Locate the cell with the specified text and output its (x, y) center coordinate. 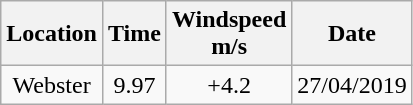
27/04/2019 (352, 85)
Webster (52, 85)
+4.2 (228, 85)
Date (352, 34)
Location (52, 34)
Windspeedm/s (228, 34)
9.97 (134, 85)
Time (134, 34)
